Find where the given text appears and provide that cell's center as [x, y] coordinate. 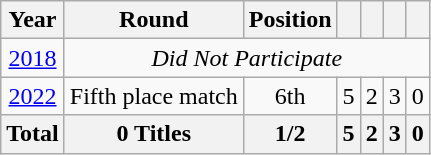
Position [290, 20]
2018 [33, 58]
1/2 [290, 134]
Round [154, 20]
Year [33, 20]
2022 [33, 96]
6th [290, 96]
Fifth place match [154, 96]
Total [33, 134]
Did Not Participate [246, 58]
0 Titles [154, 134]
